Capture the cell that displays the provided text and extract its (x, y) central coordinate. 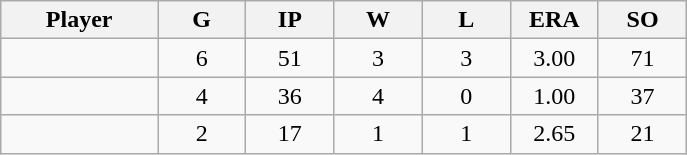
71 (642, 58)
0 (466, 96)
W (378, 20)
SO (642, 20)
21 (642, 134)
L (466, 20)
6 (202, 58)
Player (80, 20)
2 (202, 134)
37 (642, 96)
2.65 (554, 134)
G (202, 20)
IP (290, 20)
ERA (554, 20)
1.00 (554, 96)
51 (290, 58)
17 (290, 134)
36 (290, 96)
3.00 (554, 58)
